Capture the cell that displays the provided text and extract its (x, y) central coordinate. 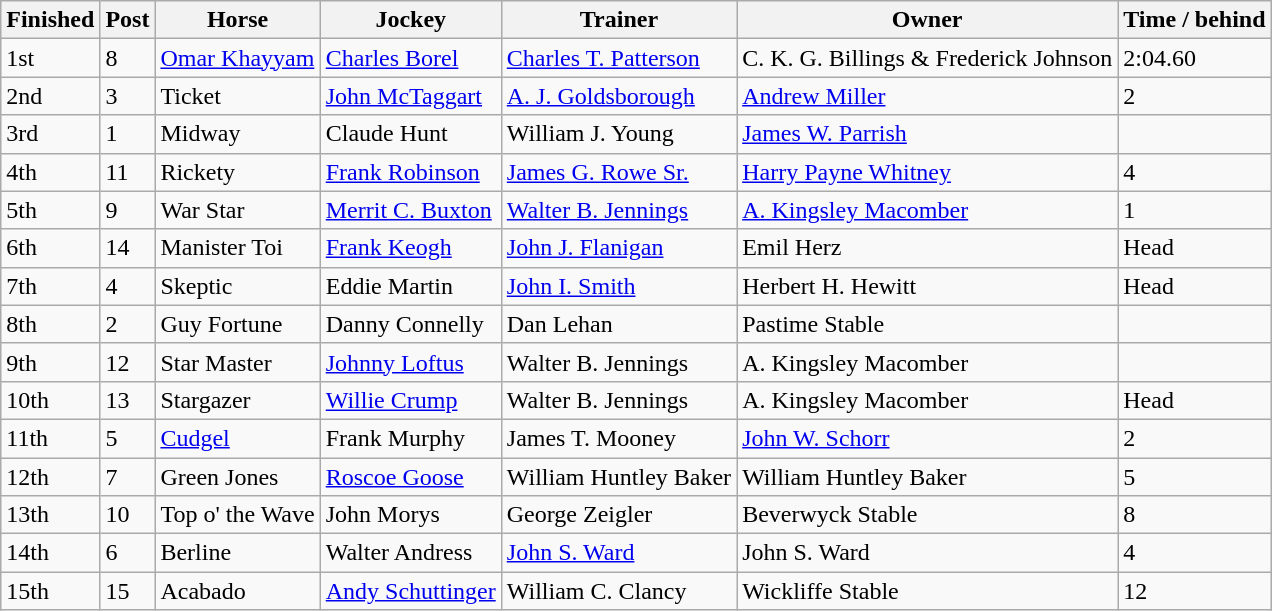
Omar Khayyam (238, 58)
Frank Murphy (410, 438)
Berline (238, 553)
Jockey (410, 20)
Andrew Miller (928, 96)
War Star (238, 210)
Star Master (238, 362)
Horse (238, 20)
Guy Fortune (238, 324)
Johnny Loftus (410, 362)
A. J. Goldsborough (618, 96)
Frank Robinson (410, 172)
Danny Connelly (410, 324)
13th (50, 515)
Charles Borel (410, 58)
7th (50, 286)
Walter Andress (410, 553)
8th (50, 324)
3rd (50, 134)
4th (50, 172)
Stargazer (238, 400)
3 (128, 96)
C. K. G. Billings & Frederick Johnson (928, 58)
John J. Flanigan (618, 248)
Skeptic (238, 286)
11 (128, 172)
Frank Keogh (410, 248)
15th (50, 591)
Merrit C. Buxton (410, 210)
William C. Clancy (618, 591)
Rickety (238, 172)
Midway (238, 134)
7 (128, 477)
14 (128, 248)
13 (128, 400)
William J. Young (618, 134)
11th (50, 438)
Beverwyck Stable (928, 515)
Willie Crump (410, 400)
Pastime Stable (928, 324)
1st (50, 58)
14th (50, 553)
Ticket (238, 96)
James W. Parrish (928, 134)
Acabado (238, 591)
Finished (50, 20)
John W. Schorr (928, 438)
Post (128, 20)
9th (50, 362)
John McTaggart (410, 96)
Owner (928, 20)
15 (128, 591)
James G. Rowe Sr. (618, 172)
Claude Hunt (410, 134)
Time / behind (1194, 20)
Green Jones (238, 477)
Top o' the Wave (238, 515)
12th (50, 477)
Herbert H. Hewitt (928, 286)
George Zeigler (618, 515)
2:04.60 (1194, 58)
2nd (50, 96)
6th (50, 248)
6 (128, 553)
John Morys (410, 515)
Emil Herz (928, 248)
10th (50, 400)
Manister Toi (238, 248)
James T. Mooney (618, 438)
Harry Payne Whitney (928, 172)
Wickliffe Stable (928, 591)
Dan Lehan (618, 324)
5th (50, 210)
Cudgel (238, 438)
10 (128, 515)
Trainer (618, 20)
9 (128, 210)
Andy Schuttinger (410, 591)
Eddie Martin (410, 286)
Charles T. Patterson (618, 58)
Roscoe Goose (410, 477)
John I. Smith (618, 286)
